Scan for the cell matching the given text and deliver its [x, y] coordinate at center. 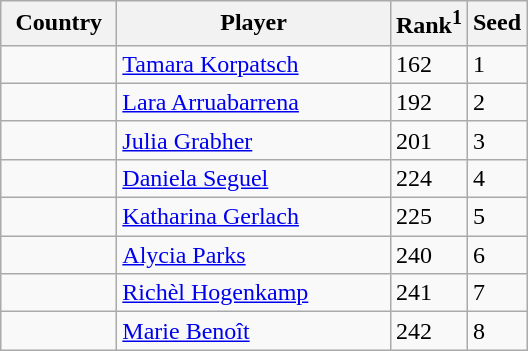
240 [428, 255]
224 [428, 178]
Katharina Gerlach [254, 217]
Player [254, 24]
Julia Grabher [254, 140]
4 [496, 178]
6 [496, 255]
Alycia Parks [254, 255]
Tamara Korpatsch [254, 64]
Daniela Seguel [254, 178]
5 [496, 217]
3 [496, 140]
162 [428, 64]
192 [428, 102]
Richèl Hogenkamp [254, 293]
225 [428, 217]
Marie Benoît [254, 331]
Lara Arruabarrena [254, 102]
Rank1 [428, 24]
242 [428, 331]
2 [496, 102]
201 [428, 140]
Seed [496, 24]
Country [59, 24]
241 [428, 293]
7 [496, 293]
8 [496, 331]
1 [496, 64]
